Find where the given text appears and provide that cell's center as [x, y] coordinate. 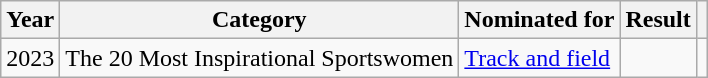
Nominated for [540, 20]
Track and field [540, 58]
Year [30, 20]
Category [260, 20]
2023 [30, 58]
Result [658, 20]
The 20 Most Inspirational Sportswomen [260, 58]
